Extract the (X, Y) coordinate from the center of the cell holding the provided text.  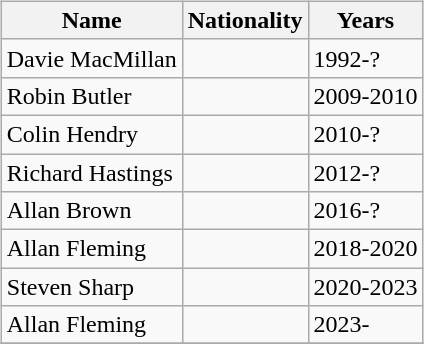
2009-2010 (366, 96)
Colin Hendry (92, 134)
Steven Sharp (92, 287)
2020-2023 (366, 287)
Richard Hastings (92, 173)
1992-? (366, 58)
Nationality (245, 20)
Allan Brown (92, 211)
Robin Butler (92, 96)
2016-? (366, 211)
2012-? (366, 173)
Years (366, 20)
2023- (366, 325)
2018-2020 (366, 249)
Davie MacMillan (92, 58)
2010-? (366, 134)
Name (92, 20)
